Scan for the cell matching the given text and deliver its [X, Y] coordinate at center. 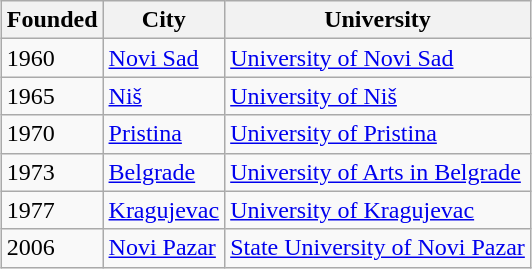
1970 [52, 134]
Belgrade [164, 172]
1977 [52, 210]
Founded [52, 20]
Novi Pazar [164, 248]
University of Niš [378, 96]
1960 [52, 58]
State University of Novi Pazar [378, 248]
Kragujevac [164, 210]
2006 [52, 248]
1973 [52, 172]
University of Arts in Belgrade [378, 172]
Pristina [164, 134]
1965 [52, 96]
City [164, 20]
University [378, 20]
Novi Sad [164, 58]
University of Novi Sad [378, 58]
Niš [164, 96]
University of Pristina [378, 134]
University of Kragujevac [378, 210]
